Locate the cell with the specified text and output its [X, Y] center coordinate. 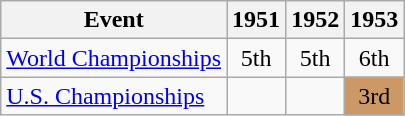
3rd [374, 96]
6th [374, 58]
1951 [256, 20]
Event [114, 20]
U.S. Championships [114, 96]
World Championships [114, 58]
1953 [374, 20]
1952 [316, 20]
